Provide the [x, y] coordinate of the cell's center where the given text is located.  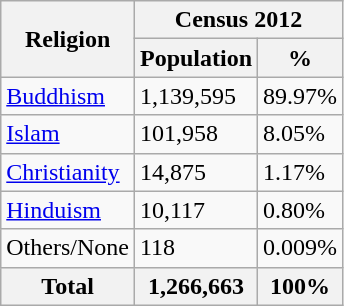
Total [68, 286]
118 [196, 248]
Population [196, 58]
1,266,663 [196, 286]
10,117 [196, 210]
89.97% [300, 96]
1.17% [300, 172]
Buddhism [68, 96]
Census 2012 [238, 20]
Hinduism [68, 210]
100% [300, 286]
0.80% [300, 210]
101,958 [196, 134]
0.009% [300, 248]
8.05% [300, 134]
% [300, 58]
Christianity [68, 172]
Islam [68, 134]
14,875 [196, 172]
Others/None [68, 248]
1,139,595 [196, 96]
Religion [68, 39]
